Output the (X, Y) coordinate of the center of the cell containing the given text.  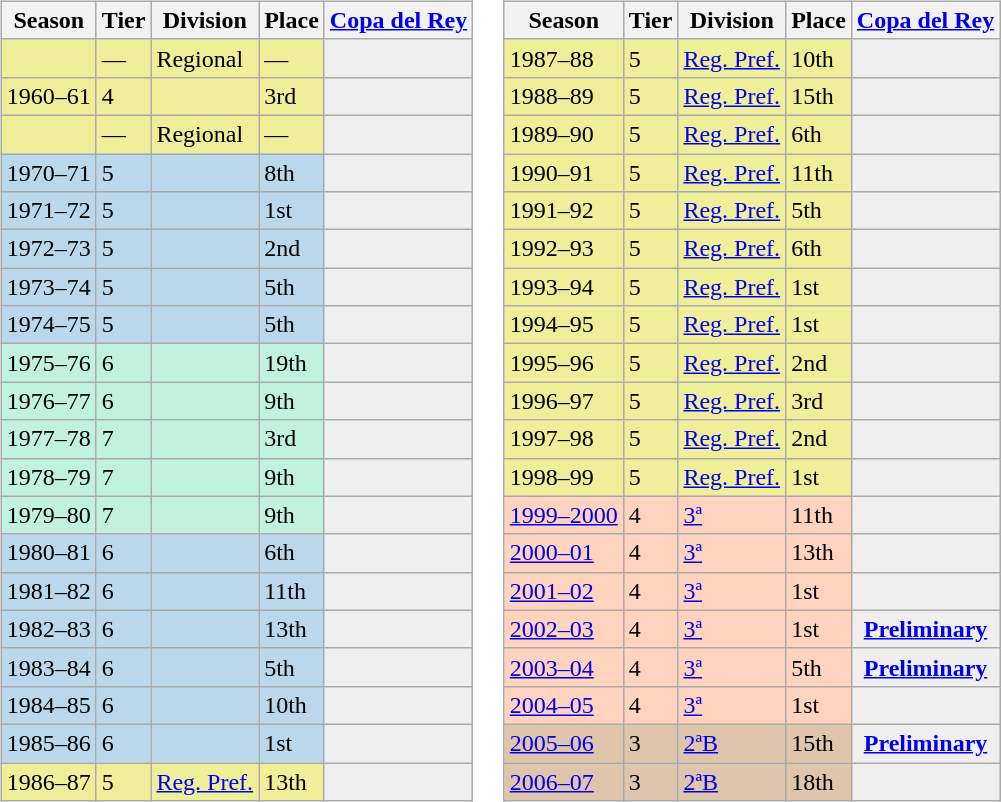
1976–77 (48, 401)
1971–72 (48, 211)
1985–86 (48, 743)
1992–93 (564, 249)
2005–06 (564, 743)
1981–82 (48, 591)
1977–78 (48, 439)
2006–07 (564, 781)
1997–98 (564, 439)
8th (292, 173)
1980–81 (48, 553)
2002–03 (564, 629)
1986–87 (48, 781)
1975–76 (48, 363)
2000–01 (564, 553)
1998–99 (564, 477)
1973–74 (48, 287)
19th (292, 363)
1988–89 (564, 96)
18th (819, 781)
1974–75 (48, 325)
1982–83 (48, 629)
1972–73 (48, 249)
1978–79 (48, 477)
1987–88 (564, 58)
2003–04 (564, 667)
1993–94 (564, 287)
1995–96 (564, 363)
1991–92 (564, 211)
1983–84 (48, 667)
2004–05 (564, 705)
1996–97 (564, 401)
2001–02 (564, 591)
1990–91 (564, 173)
1999–2000 (564, 515)
1989–90 (564, 134)
1994–95 (564, 325)
1984–85 (48, 705)
1970–71 (48, 173)
1979–80 (48, 515)
1960–61 (48, 96)
